Scan for the cell matching the given text and deliver its [X, Y] coordinate at center. 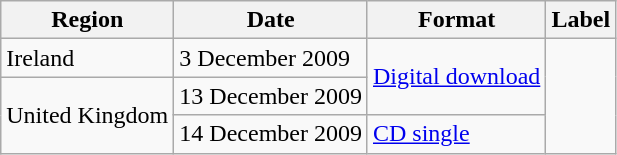
United Kingdom [88, 115]
Digital download [456, 77]
Label [581, 20]
Format [456, 20]
CD single [456, 134]
3 December 2009 [271, 58]
14 December 2009 [271, 134]
Ireland [88, 58]
13 December 2009 [271, 96]
Date [271, 20]
Region [88, 20]
